Extract the (x, y) coordinate from the center of the cell holding the provided text.  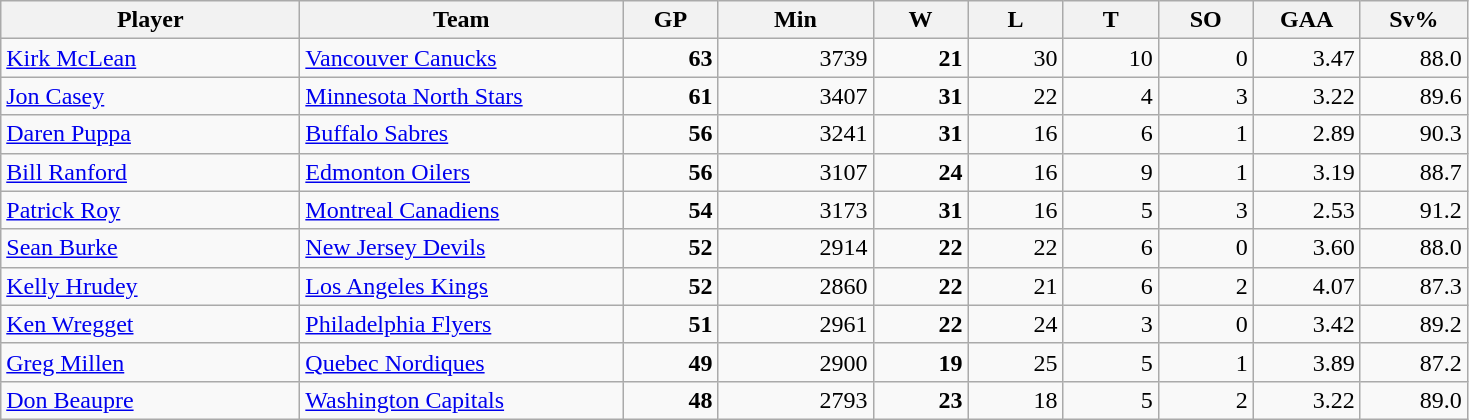
89.0 (1414, 400)
23 (920, 400)
Quebec Nordiques (462, 362)
New Jersey Devils (462, 248)
Edmonton Oilers (462, 172)
Sean Burke (150, 248)
49 (670, 362)
54 (670, 210)
91.2 (1414, 210)
2860 (796, 286)
48 (670, 400)
3.89 (1306, 362)
Sv% (1414, 20)
89.2 (1414, 324)
3.19 (1306, 172)
Kelly Hrudey (150, 286)
Ken Wregget (150, 324)
10 (1110, 58)
61 (670, 96)
87.2 (1414, 362)
Montreal Canadiens (462, 210)
90.3 (1414, 134)
Don Beaupre (150, 400)
3173 (796, 210)
Minnesota North Stars (462, 96)
Buffalo Sabres (462, 134)
3.42 (1306, 324)
3241 (796, 134)
W (920, 20)
2961 (796, 324)
87.3 (1414, 286)
Los Angeles Kings (462, 286)
3739 (796, 58)
SO (1206, 20)
Kirk McLean (150, 58)
25 (1016, 362)
51 (670, 324)
Jon Casey (150, 96)
Philadelphia Flyers (462, 324)
Greg Millen (150, 362)
30 (1016, 58)
GAA (1306, 20)
19 (920, 362)
Patrick Roy (150, 210)
2.89 (1306, 134)
4 (1110, 96)
2914 (796, 248)
3.60 (1306, 248)
2.53 (1306, 210)
Washington Capitals (462, 400)
Min (796, 20)
T (1110, 20)
2900 (796, 362)
9 (1110, 172)
Vancouver Canucks (462, 58)
Bill Ranford (150, 172)
3107 (796, 172)
Daren Puppa (150, 134)
3.47 (1306, 58)
89.6 (1414, 96)
88.7 (1414, 172)
GP (670, 20)
L (1016, 20)
2793 (796, 400)
18 (1016, 400)
Player (150, 20)
63 (670, 58)
Team (462, 20)
4.07 (1306, 286)
3407 (796, 96)
